Provide the (X, Y) coordinate of the cell's center where the given text is located.  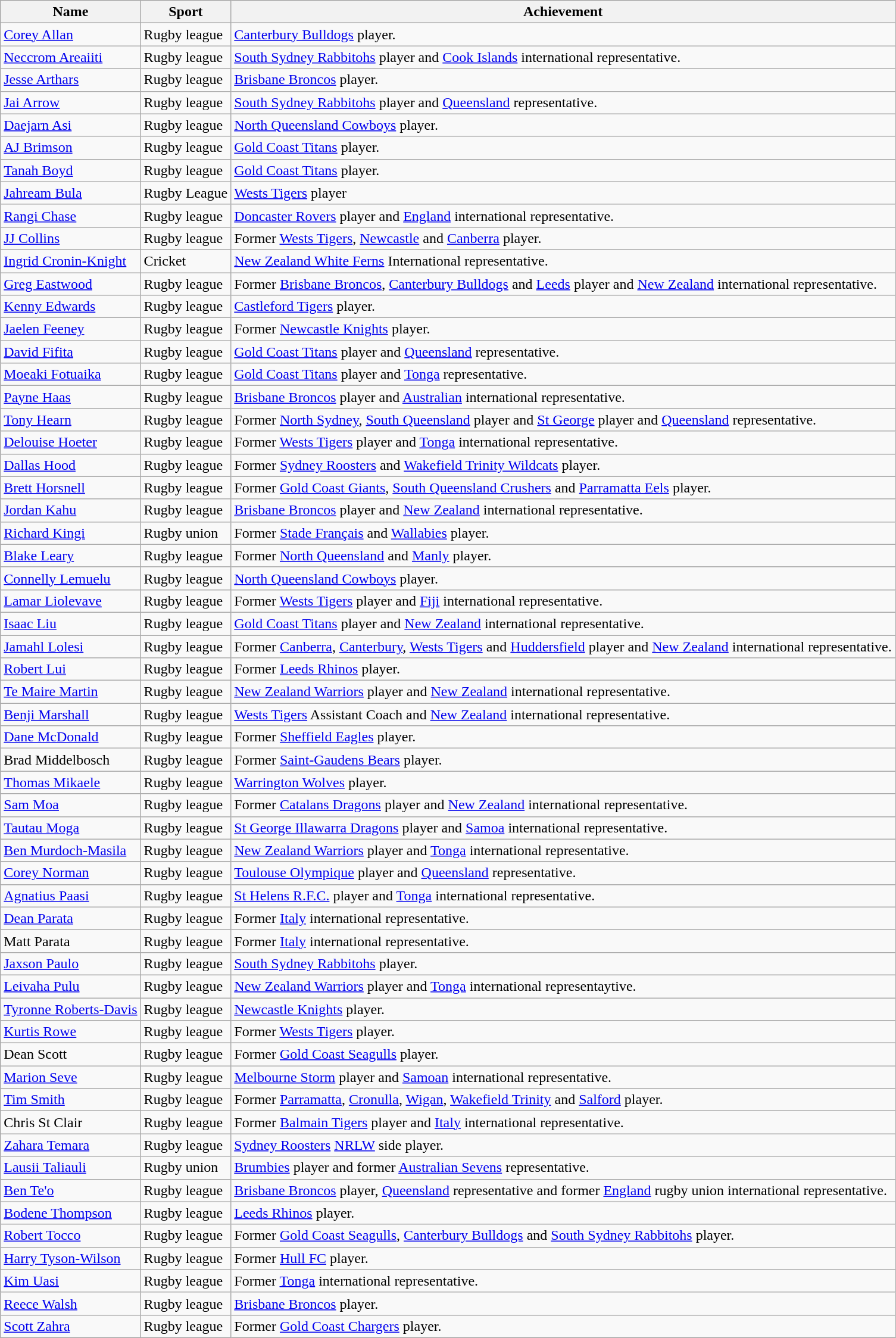
Former Brisbane Broncos, Canterbury Bulldogs and Leeds player and New Zealand international representative. (563, 284)
Ben Murdoch-Masila (70, 850)
Lamar Liolevave (70, 601)
Chris St Clair (70, 1122)
Corey Allan (70, 35)
Thomas Mikaele (70, 782)
Neccrom Areaiiti (70, 57)
Benji Marshall (70, 715)
Daejarn Asi (70, 125)
Toulouse Olympique player and Queensland representative. (563, 873)
Kenny Edwards (70, 307)
Former Leeds Rhinos player. (563, 669)
Former Catalans Dragons player and New Zealand international representative. (563, 805)
Tautau Moga (70, 828)
Brett Horsnell (70, 488)
Former Wests Tigers player. (563, 1032)
Matt Parata (70, 941)
Achievement (563, 12)
St George Illawarra Dragons player and Samoa international representative. (563, 828)
Jai Arrow (70, 102)
Agnatius Paasi (70, 896)
Former North Queensland and Manly player. (563, 556)
Connelly Lemuelu (70, 578)
Former Gold Coast Seagulls, Canterbury Bulldogs and South Sydney Rabbitohs player. (563, 1236)
Cricket (186, 261)
Former Gold Coast Chargers player. (563, 1326)
Former Gold Coast Giants, South Queensland Crushers and Parramatta Eels player. (563, 488)
Former Balmain Tigers player and Italy international representative. (563, 1122)
Payne Haas (70, 397)
Rangi Chase (70, 216)
Moeaki Fotuaika (70, 375)
Former Sheffield Eagles player. (563, 737)
Former Wests Tigers player and Tonga international representative. (563, 442)
Leivaha Pulu (70, 986)
Zahara Temara (70, 1145)
Former North Sydney, South Queensland player and St George player and Queensland representative. (563, 420)
Tanah Boyd (70, 170)
Wests Tigers player (563, 193)
Former Newcastle Knights player. (563, 329)
Jamahl Lolesi (70, 646)
New Zealand Warriors player and Tonga international representative. (563, 850)
Isaac Liu (70, 623)
Brisbane Broncos player and Australian international representative. (563, 397)
Newcastle Knights player. (563, 1009)
Delouise Hoeter (70, 442)
Jordan Kahu (70, 510)
Former Wests Tigers, Newcastle and Canberra player. (563, 238)
Marion Seve (70, 1077)
Robert Lui (70, 669)
Former Tonga international representative. (563, 1281)
Lausii Taliauli (70, 1168)
JJ Collins (70, 238)
Sam Moa (70, 805)
Robert Tocco (70, 1236)
Warrington Wolves player. (563, 782)
Greg Eastwood (70, 284)
Former Saint-Gaudens Bears player. (563, 760)
Rugby League (186, 193)
Former Canberra, Canterbury, Wests Tigers and Huddersfield player and New Zealand international representative. (563, 646)
Canterbury Bulldogs player. (563, 35)
Former Parramatta, Cronulla, Wigan, Wakefield Trinity and Salford player. (563, 1100)
Reece Walsh (70, 1303)
South Sydney Rabbitohs player and Cook Islands international representative. (563, 57)
Corey Norman (70, 873)
Jesse Arthars (70, 80)
Dallas Hood (70, 465)
Melbourne Storm player and Samoan international representative. (563, 1077)
Harry Tyson-Wilson (70, 1258)
New Zealand White Ferns International representative. (563, 261)
Sport (186, 12)
Brumbies player and former Australian Sevens representative. (563, 1168)
New Zealand Warriors player and New Zealand international representative. (563, 692)
Dean Parata (70, 918)
Doncaster Rovers player and England international representative. (563, 216)
David Fifita (70, 352)
Jaxson Paulo (70, 963)
Jahream Bula (70, 193)
Jaelen Feeney (70, 329)
Wests Tigers Assistant Coach and New Zealand international representative. (563, 715)
Brad Middelbosch (70, 760)
Brisbane Broncos player, Queensland representative and former England rugby union international representative. (563, 1190)
Ingrid Cronin-Knight (70, 261)
Ben Te'o (70, 1190)
Scott Zahra (70, 1326)
Gold Coast Titans player and Queensland representative. (563, 352)
Dane McDonald (70, 737)
Leeds Rhinos player. (563, 1213)
Former Hull FC player. (563, 1258)
Castleford Tigers player. (563, 307)
Gold Coast Titans player and Tonga representative. (563, 375)
Gold Coast Titans player and New Zealand international representative. (563, 623)
Tyronne Roberts-Davis (70, 1009)
Tim Smith (70, 1100)
South Sydney Rabbitohs player and Queensland representative. (563, 102)
South Sydney Rabbitohs player. (563, 963)
Brisbane Broncos player and New Zealand international representative. (563, 510)
Richard Kingi (70, 533)
St Helens R.F.C. player and Tonga international representative. (563, 896)
Bodene Thompson (70, 1213)
Tony Hearn (70, 420)
Former Gold Coast Seagulls player. (563, 1055)
AJ Brimson (70, 148)
New Zealand Warriors player and Tonga international representaytive. (563, 986)
Kim Uasi (70, 1281)
Former Sydney Roosters and Wakefield Trinity Wildcats player. (563, 465)
Former Wests Tigers player and Fiji international representative. (563, 601)
Kurtis Rowe (70, 1032)
Sydney Roosters NRLW side player. (563, 1145)
Dean Scott (70, 1055)
Te Maire Martin (70, 692)
Name (70, 12)
Blake Leary (70, 556)
Former Stade Français and Wallabies player. (563, 533)
